Output the [X, Y] coordinate of the center of the cell containing the given text.  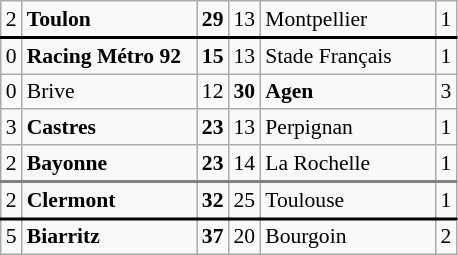
Brive [110, 92]
Bourgoin [348, 237]
Racing Métro 92 [110, 56]
Stade Français [348, 56]
25 [245, 200]
30 [245, 92]
5 [12, 237]
32 [213, 200]
14 [245, 163]
Toulon [110, 19]
Agen [348, 92]
Bayonne [110, 163]
29 [213, 19]
Toulouse [348, 200]
12 [213, 92]
Clermont [110, 200]
Montpellier [348, 19]
Biarritz [110, 237]
20 [245, 237]
Castres [110, 128]
La Rochelle [348, 163]
Perpignan [348, 128]
15 [213, 56]
37 [213, 237]
